Locate the cell with the specified text and output its (X, Y) center coordinate. 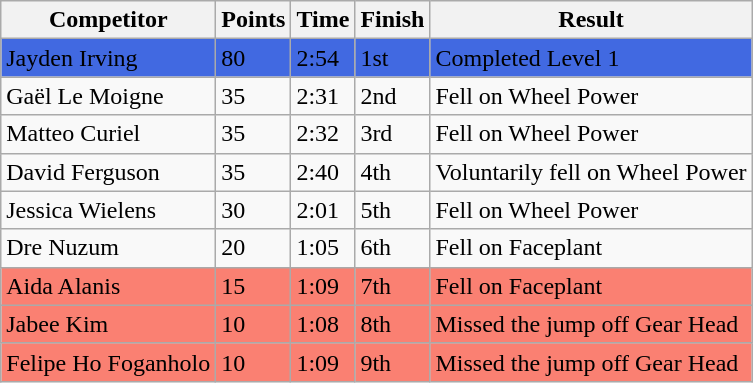
9th (392, 362)
Matteo Curiel (108, 134)
1st (392, 58)
30 (254, 210)
Time (323, 20)
1:08 (323, 324)
8th (392, 324)
Aida Alanis (108, 286)
Jayden Irving (108, 58)
Result (591, 20)
4th (392, 172)
2:31 (323, 96)
2:01 (323, 210)
2nd (392, 96)
Felipe Ho Foganholo (108, 362)
Competitor (108, 20)
Jabee Kim (108, 324)
2:40 (323, 172)
Jessica Wielens (108, 210)
3rd (392, 134)
15 (254, 286)
Finish (392, 20)
6th (392, 248)
80 (254, 58)
20 (254, 248)
Dre Nuzum (108, 248)
2:32 (323, 134)
Points (254, 20)
Gaël Le Moigne (108, 96)
David Ferguson (108, 172)
Completed Level 1 (591, 58)
Voluntarily fell on Wheel Power (591, 172)
5th (392, 210)
1:05 (323, 248)
7th (392, 286)
2:54 (323, 58)
